Locate the cell with the specified text and output its [X, Y] center coordinate. 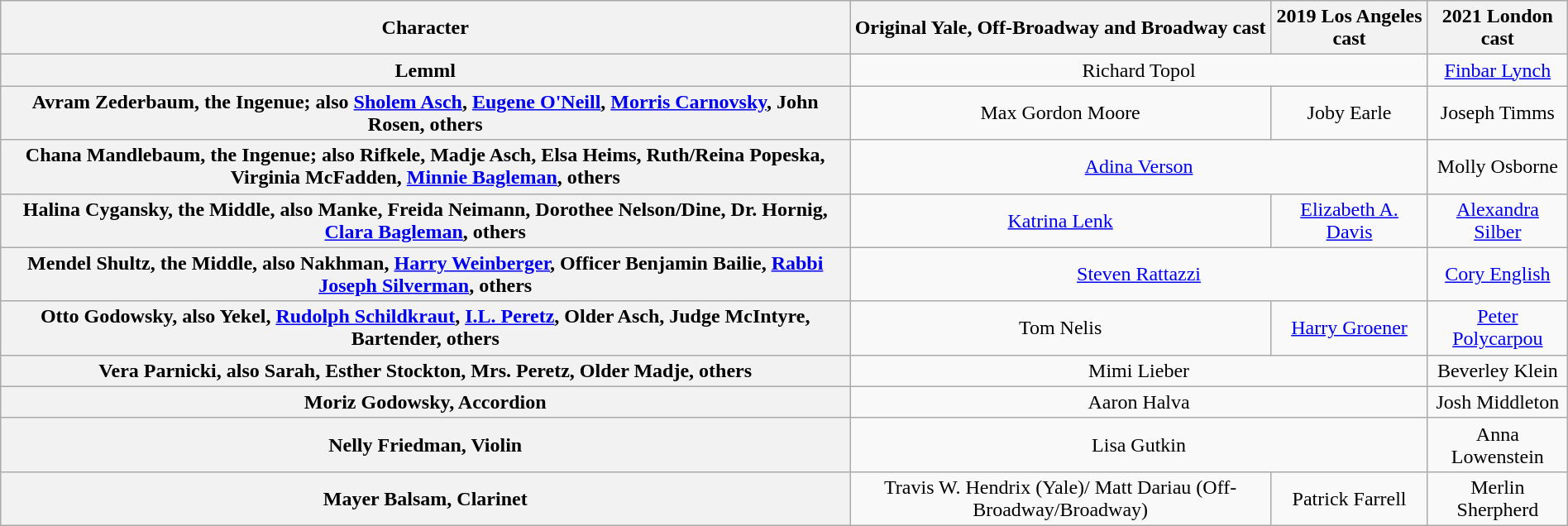
Patrick Farrell [1350, 498]
Travis W. Hendrix (Yale)/ Matt Dariau (Off-Broadway/Broadway) [1060, 498]
Elizabeth A. Davis [1350, 220]
Merlin Sherpherd [1497, 498]
Halina Cygansky, the Middle, also Manke, Freida Neimann, Dorothee Nelson/Dine, Dr. Hornig, Clara Bagleman, others [425, 220]
Original Yale, Off-Broadway and Broadway cast [1060, 28]
Joby Earle [1350, 112]
Adina Verson [1140, 167]
Harry Groener [1350, 328]
Alexandra Silber [1497, 220]
Steven Rattazzi [1140, 275]
Lemml [425, 70]
Katrina Lenk [1060, 220]
Cory English [1497, 275]
2019 Los Angeles cast [1350, 28]
2021 London cast [1497, 28]
Moriz Godowsky, Accordion [425, 402]
Joseph Timms [1497, 112]
Max Gordon Moore [1060, 112]
Chana Mandlebaum, the Ingenue; also Rifkele, Madje Asch, Elsa Heims, Ruth/Reina Popeska, Virginia McFadden, Minnie Bagleman, others [425, 167]
Otto Godowsky, also Yekel, Rudolph Schildkraut, I.L. Peretz, Older Asch, Judge McIntyre, Bartender, others [425, 328]
Josh Middleton [1497, 402]
Anna Lowenstein [1497, 445]
Lisa Gutkin [1140, 445]
Mendel Shultz, the Middle, also Nakhman, Harry Weinberger, Officer Benjamin Bailie, Rabbi Joseph Silverman, others [425, 275]
Avram Zederbaum, the Ingenue; also Sholem Asch, Eugene O'Neill, Morris Carnovsky, John Rosen, others [425, 112]
Beverley Klein [1497, 371]
Molly Osborne [1497, 167]
Aaron Halva [1140, 402]
Tom Nelis [1060, 328]
Nelly Friedman, Violin [425, 445]
Vera Parnicki, also Sarah, Esther Stockton, Mrs. Peretz, Older Madje, others [425, 371]
Finbar Lynch [1497, 70]
Character [425, 28]
Peter Polycarpou [1497, 328]
Mimi Lieber [1140, 371]
Mayer Balsam, Clarinet [425, 498]
Richard Topol [1140, 70]
